Scan for the cell matching the given text and deliver its [x, y] coordinate at center. 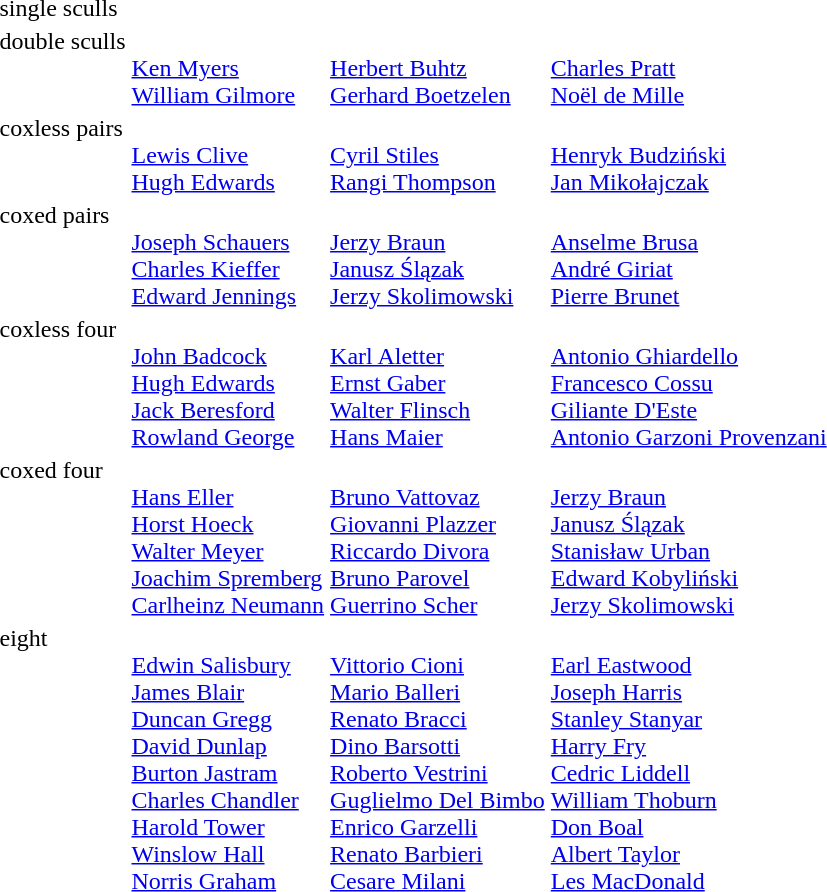
John BadcockHugh EdwardsJack BeresfordRowland George [228, 383]
Hans EllerHorst HoeckWalter MeyerJoachim SprembergCarlheinz Neumann [228, 538]
Jerzy BraunJanusz ŚlązakJerzy Skolimowski [438, 256]
Herbert BuhtzGerhard Boetzelen [438, 68]
Karl AletterErnst GaberWalter FlinschHans Maier [438, 383]
Joseph SchauersCharles KiefferEdward Jennings [228, 256]
Lewis CliveHugh Edwards [228, 155]
Bruno VattovazGiovanni PlazzerRiccardo DivoraBruno ParovelGuerrino Scher [438, 538]
Ken MyersWilliam Gilmore [228, 68]
Cyril StilesRangi Thompson [438, 155]
